Extract the (x, y) coordinate from the center of the cell holding the provided text.  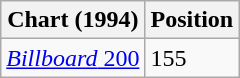
155 (192, 58)
Billboard 200 (73, 58)
Position (192, 20)
Chart (1994) (73, 20)
